For the text-containing cell, return its midpoint in (x, y) coordinate format. 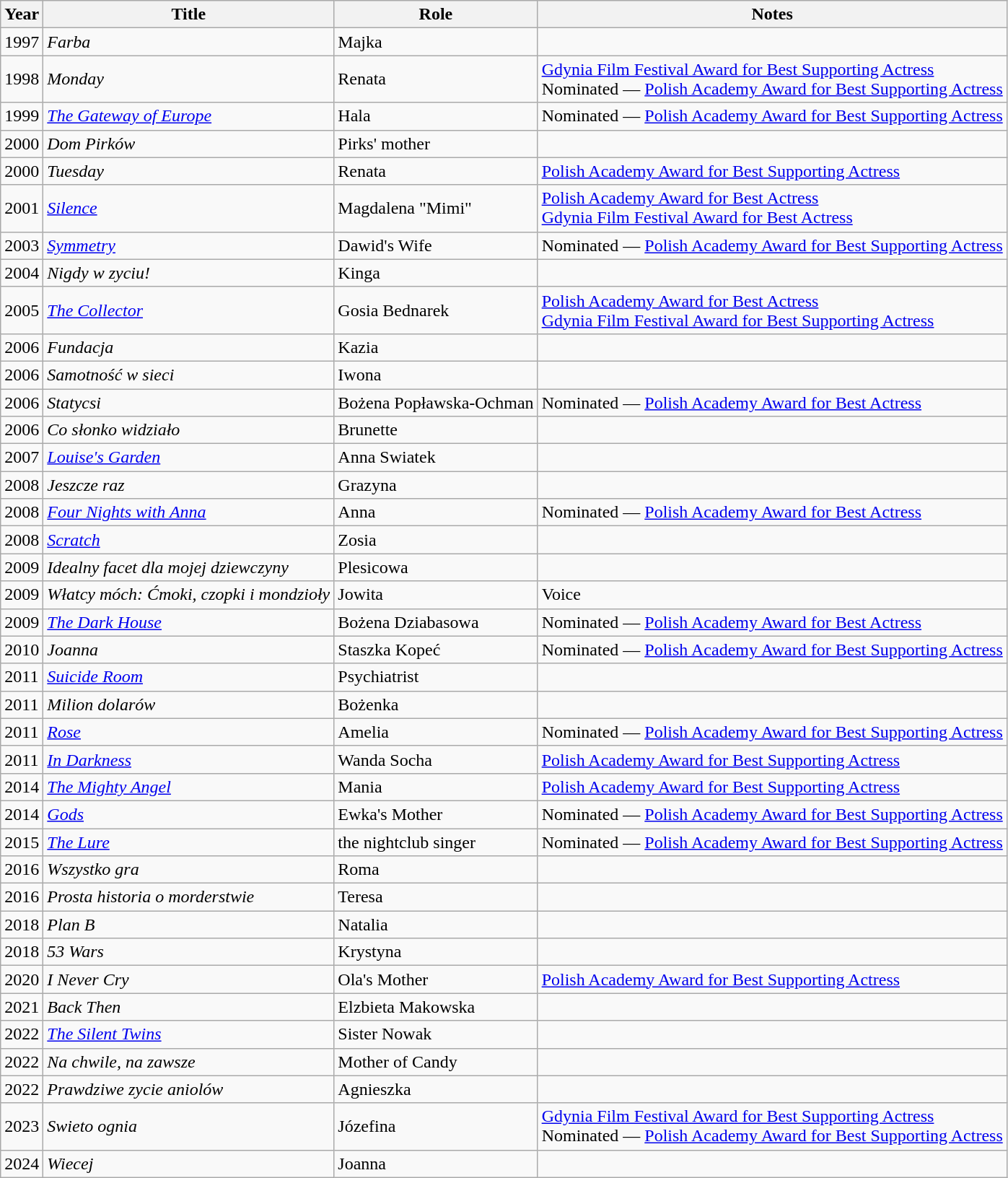
Role (436, 14)
Kinga (436, 273)
Psychiatrist (436, 677)
Amelia (436, 732)
Plan B (189, 925)
The Dark House (189, 622)
2004 (22, 273)
Year (22, 14)
Sister Nowak (436, 1034)
Polish Academy Award for Best ActressGdynia Film Festival Award for Best Actress (772, 208)
The Collector (189, 310)
Rose (189, 732)
Mother of Candy (436, 1062)
Krystyna (436, 952)
1997 (22, 42)
Voice (772, 595)
Idealny facet dla mojej dziewczyny (189, 567)
Notes (772, 14)
Włatcy móch: Ćmoki, czopki i mondzioły (189, 595)
Mania (436, 787)
The Lure (189, 842)
2005 (22, 310)
Suicide Room (189, 677)
Farba (189, 42)
Agnieszka (436, 1089)
2024 (22, 1164)
Bożenka (436, 704)
Swieto ognia (189, 1126)
Jeszcze raz (189, 485)
2001 (22, 208)
Zosia (436, 540)
Samotność w sieci (189, 375)
Jowita (436, 595)
Brunette (436, 430)
Natalia (436, 925)
Roma (436, 870)
The Gateway of Europe (189, 116)
1999 (22, 116)
Na chwile, na zawsze (189, 1062)
Teresa (436, 897)
I Never Cry (189, 980)
2010 (22, 650)
Gods (189, 814)
2023 (22, 1126)
2003 (22, 245)
Polish Academy Award for Best ActressGdynia Film Festival Award for Best Supporting Actress (772, 310)
Anna Swiatek (436, 458)
The Mighty Angel (189, 787)
Prosta historia o morderstwie (189, 897)
Gosia Bednarek (436, 310)
the nightclub singer (436, 842)
Monday (189, 79)
2020 (22, 980)
Józefina (436, 1126)
Symmetry (189, 245)
Ewka's Mother (436, 814)
Bożena Popławska-Ochman (436, 402)
2015 (22, 842)
Magdalena "Mimi" (436, 208)
Scratch (189, 540)
Tuesday (189, 171)
Statycsi (189, 402)
Back Then (189, 1007)
Fundacja (189, 347)
Plesicowa (436, 567)
Elzbieta Makowska (436, 1007)
Title (189, 14)
Kazia (436, 347)
Grazyna (436, 485)
Ola's Mother (436, 980)
Majka (436, 42)
53 Wars (189, 952)
Hala (436, 116)
Milion dolarów (189, 704)
Prawdziwe zycie aniolów (189, 1089)
Staszka Kopeć (436, 650)
2021 (22, 1007)
Co słonko widziało (189, 430)
Wszystko gra (189, 870)
Silence (189, 208)
Pirks' mother (436, 144)
Four Nights with Anna (189, 512)
In Darkness (189, 759)
Louise's Garden (189, 458)
Wanda Socha (436, 759)
Nigdy w zyciu! (189, 273)
1998 (22, 79)
The Silent Twins (189, 1034)
2007 (22, 458)
Dawid's Wife (436, 245)
Dom Pirków (189, 144)
Anna (436, 512)
Iwona (436, 375)
Wiecej (189, 1164)
Bożena Dziabasowa (436, 622)
